Return (x, y) of the center of cell containing provided text 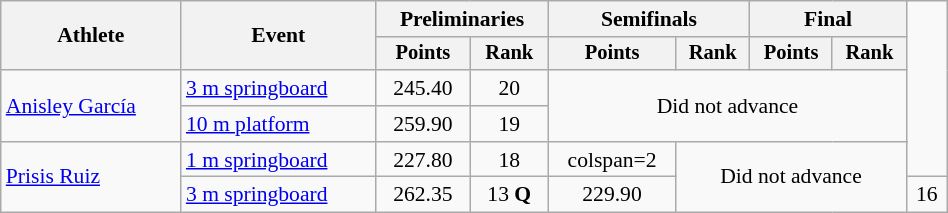
10 m platform (278, 124)
245.40 (423, 88)
Semifinals (648, 19)
colspan=2 (612, 160)
Athlete (91, 36)
229.90 (612, 195)
Event (278, 36)
Final (828, 19)
262.35 (423, 195)
Preliminaries (462, 19)
Prisis Ruiz (91, 178)
Anisley García (91, 106)
18 (509, 160)
227.80 (423, 160)
13 Q (509, 195)
16 (926, 195)
259.90 (423, 124)
1 m springboard (278, 160)
20 (509, 88)
19 (509, 124)
